Scan for the cell matching the given text and deliver its (X, Y) coordinate at center. 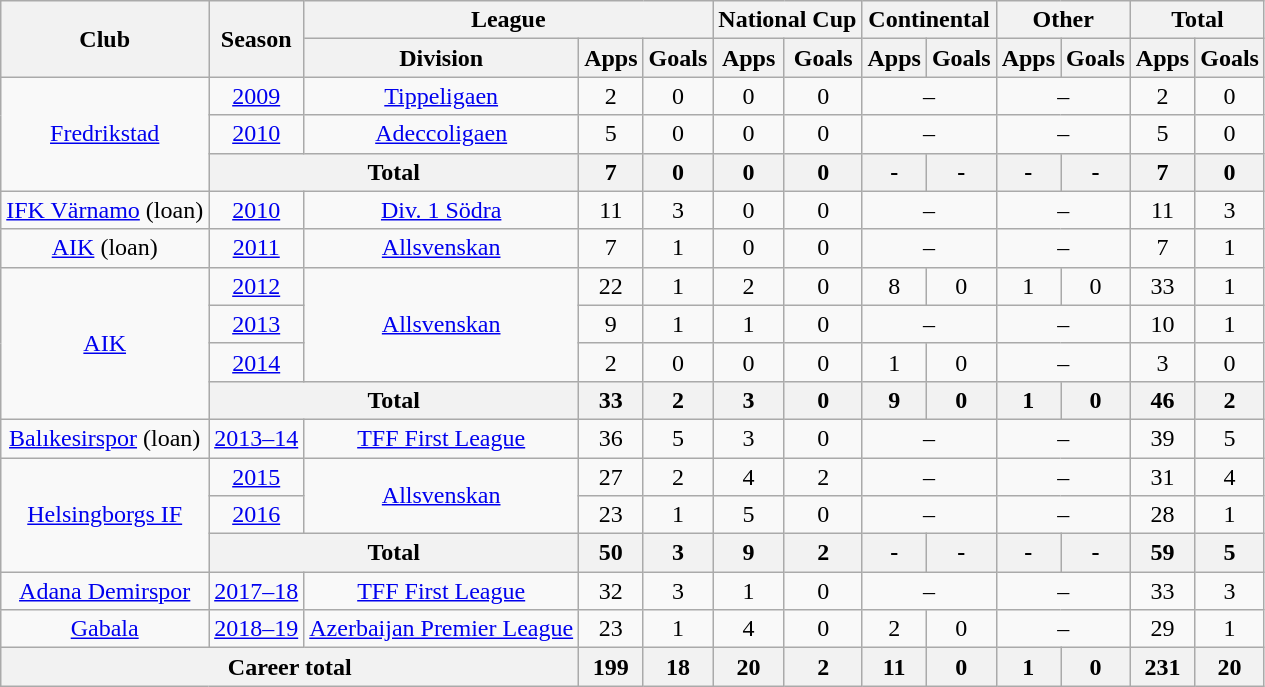
29 (1162, 629)
Adana Demirspor (105, 591)
2014 (256, 362)
31 (1162, 477)
39 (1162, 438)
Div. 1 Södra (442, 210)
Club (105, 39)
Career total (290, 667)
2013–14 (256, 438)
199 (611, 667)
National Cup (788, 20)
Fredrikstad (105, 134)
AIK (loan) (105, 248)
Continental (929, 20)
2017–18 (256, 591)
18 (678, 667)
46 (1162, 400)
Division (442, 58)
Adeccoligaen (442, 134)
28 (1162, 515)
27 (611, 477)
2012 (256, 286)
10 (1162, 324)
Gabala (105, 629)
2018–19 (256, 629)
8 (894, 286)
Azerbaijan Premier League (442, 629)
50 (611, 553)
Other (1063, 20)
59 (1162, 553)
Helsingborgs IF (105, 515)
32 (611, 591)
2013 (256, 324)
League (508, 20)
2009 (256, 96)
36 (611, 438)
231 (1162, 667)
2016 (256, 515)
2011 (256, 248)
Balıkesirspor (loan) (105, 438)
Season (256, 39)
2015 (256, 477)
AIK (105, 343)
22 (611, 286)
IFK Värnamo (loan) (105, 210)
Tippeligaen (442, 96)
